Identify which cell holds the provided text, then report its (X, Y) central coordinate. 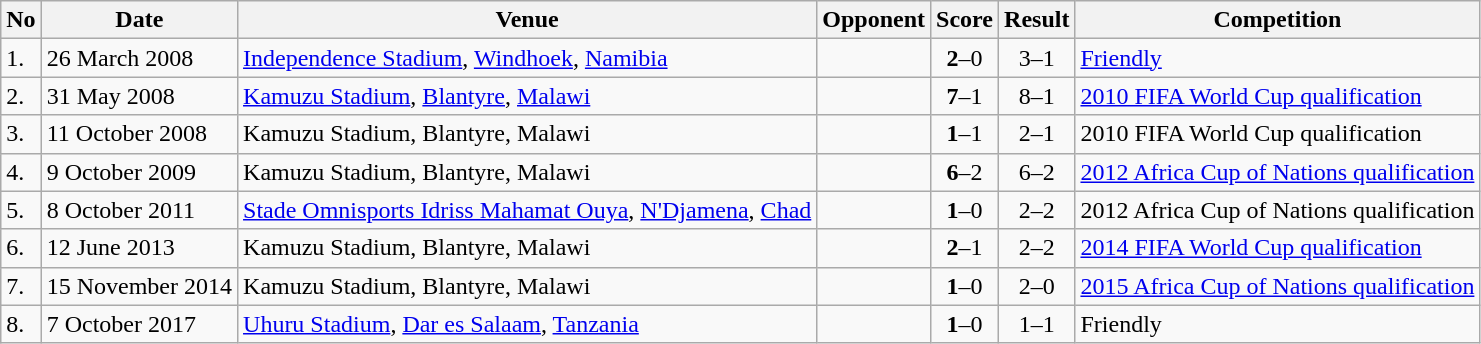
2014 FIFA World Cup qualification (1278, 248)
7. (21, 286)
8 October 2011 (139, 210)
Date (139, 20)
Competition (1278, 20)
12 June 2013 (139, 248)
Independence Stadium, Windhoek, Namibia (528, 58)
Score (965, 20)
7 October 2017 (139, 324)
9 October 2009 (139, 172)
11 October 2008 (139, 134)
1. (21, 58)
2. (21, 96)
Result (1037, 20)
7–1 (965, 96)
3–1 (1037, 58)
2015 Africa Cup of Nations qualification (1278, 286)
6. (21, 248)
Stade Omnisports Idriss Mahamat Ouya, N'Djamena, Chad (528, 210)
Opponent (874, 20)
8. (21, 324)
Uhuru Stadium, Dar es Salaam, Tanzania (528, 324)
Venue (528, 20)
3. (21, 134)
8–1 (1037, 96)
26 March 2008 (139, 58)
5. (21, 210)
15 November 2014 (139, 286)
31 May 2008 (139, 96)
4. (21, 172)
No (21, 20)
